Locate the cell with the specified text and output its [X, Y] center coordinate. 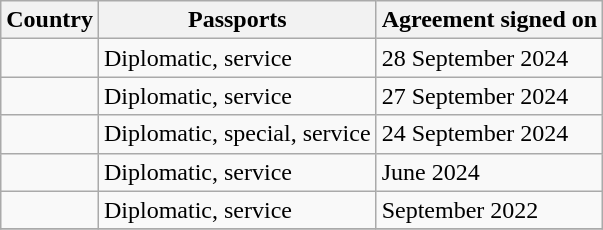
Passports [237, 20]
28 September 2024 [490, 58]
Diplomatic, special, service [237, 134]
Agreement signed on [490, 20]
27 September 2024 [490, 96]
Country [50, 20]
24 September 2024 [490, 134]
September 2022 [490, 210]
June 2024 [490, 172]
